Detect which cell encompasses the target text, then output its (X, Y) center coordinate. 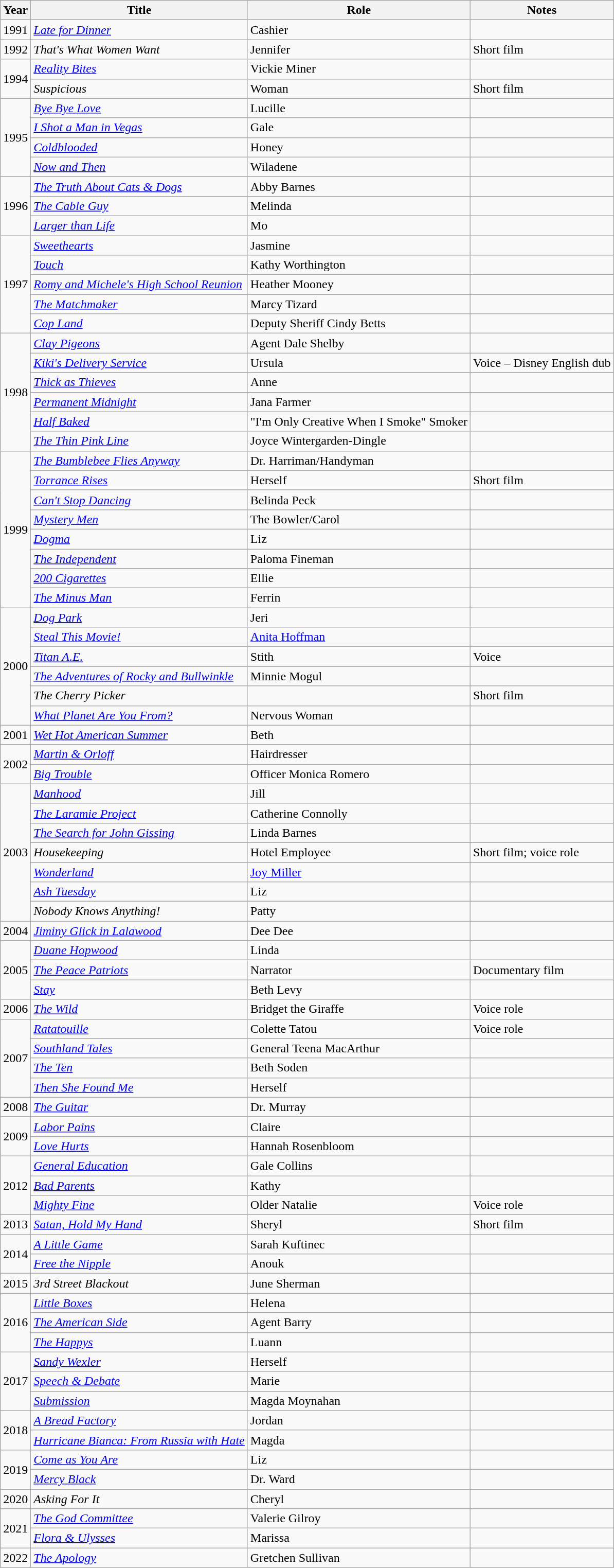
The Cherry Picker (139, 696)
Ratatouille (139, 1029)
Older Natalie (359, 1205)
The Bowler/Carol (359, 519)
The Wild (139, 1009)
Minnie Mogul (359, 676)
2008 (15, 1107)
Martin & Orloff (139, 754)
Valerie Gilroy (359, 1519)
Linda (359, 950)
2016 (15, 1323)
Kiki's Delivery Service (139, 363)
Voice (542, 657)
A Bread Factory (139, 1420)
Larger than Life (139, 225)
The Matchmaker (139, 304)
Vickie Miner (359, 69)
Claire (359, 1126)
Come as You Are (139, 1459)
Anne (359, 382)
Sheryl (359, 1225)
The Thin Pink Line (139, 441)
Bad Parents (139, 1185)
Kathy (359, 1185)
2001 (15, 735)
Hannah Rosenbloom (359, 1146)
Marie (359, 1381)
Jasmine (359, 245)
What Planet Are You From? (139, 715)
Manhood (139, 794)
Hairdresser (359, 754)
Dr. Murray (359, 1107)
2002 (15, 764)
The Peace Patriots (139, 970)
The Minus Man (139, 598)
2017 (15, 1381)
Ursula (359, 363)
Catherine Connolly (359, 813)
1997 (15, 285)
Cashier (359, 30)
The Truth About Cats & Dogs (139, 186)
2015 (15, 1283)
Anouk (359, 1264)
Nobody Knows Anything! (139, 911)
Deputy Sheriff Cindy Betts (359, 324)
Anita Hoffman (359, 637)
Jana Farmer (359, 402)
Ash Tuesday (139, 892)
Jennifer (359, 49)
June Sherman (359, 1283)
Title (139, 10)
1995 (15, 137)
The Guitar (139, 1107)
Can't Stop Dancing (139, 500)
Notes (542, 10)
Helena (359, 1303)
I Shot a Man in Vegas (139, 128)
The God Committee (139, 1519)
2006 (15, 1009)
Big Trouble (139, 774)
Hotel Employee (359, 852)
Magda Moynahan (359, 1401)
Titan A.E. (139, 657)
"I'm Only Creative When I Smoke" Smoker (359, 421)
Permanent Midnight (139, 402)
Wonderland (139, 872)
1996 (15, 206)
Stay (139, 990)
Late for Dinner (139, 30)
Satan, Hold My Hand (139, 1225)
Stith (359, 657)
Sandy Wexler (139, 1362)
2014 (15, 1254)
Colette Tatou (359, 1029)
Free the Nipple (139, 1264)
Patty (359, 911)
Lucille (359, 108)
Suspicious (139, 89)
2021 (15, 1528)
3rd Street Blackout (139, 1283)
Cheryl (359, 1499)
The Search for John Gissing (139, 833)
Bye Bye Love (139, 108)
Jeri (359, 618)
Joy Miller (359, 872)
The Laramie Project (139, 813)
1999 (15, 529)
Labor Pains (139, 1126)
General Education (139, 1166)
Submission (139, 1401)
Marissa (359, 1538)
Short film; voice role (542, 852)
Mercy Black (139, 1479)
Sweethearts (139, 245)
Thick as Thieves (139, 382)
Joyce Wintergarden-Dingle (359, 441)
Sarah Kuftinec (359, 1244)
Magda (359, 1440)
Dog Park (139, 618)
Agent Barry (359, 1323)
Jill (359, 794)
Officer Monica Romero (359, 774)
Little Boxes (139, 1303)
The Cable Guy (139, 206)
The Adventures of Rocky and Bullwinkle (139, 676)
2012 (15, 1185)
Honey (359, 147)
Reality Bites (139, 69)
Role (359, 10)
1992 (15, 49)
1994 (15, 79)
2022 (15, 1558)
Mystery Men (139, 519)
The Ten (139, 1068)
Dr. Harriman/Handyman (359, 461)
Asking For It (139, 1499)
Gale Collins (359, 1166)
General Teena MacArthur (359, 1048)
Gale (359, 128)
Touch (139, 265)
Dogma (139, 539)
The Happys (139, 1342)
2000 (15, 666)
Narrator (359, 970)
Steal This Movie! (139, 637)
Kathy Worthington (359, 265)
2003 (15, 852)
2019 (15, 1469)
Clay Pigeons (139, 343)
2004 (15, 931)
Beth Levy (359, 990)
Mighty Fine (139, 1205)
Ellie (359, 578)
Marcy Tizard (359, 304)
Wiladene (359, 167)
The American Side (139, 1323)
Heather Mooney (359, 285)
Speech & Debate (139, 1381)
Southland Tales (139, 1048)
The Apology (139, 1558)
Belinda Peck (359, 500)
2007 (15, 1058)
Paloma Fineman (359, 558)
Coldblooded (139, 147)
2005 (15, 970)
The Bumblebee Flies Anyway (139, 461)
Dr. Ward (359, 1479)
Hurricane Bianca: From Russia with Hate (139, 1440)
Melinda (359, 206)
Nervous Woman (359, 715)
Woman (359, 89)
Cop Land (139, 324)
Love Hurts (139, 1146)
Dee Dee (359, 931)
Romy and Michele's High School Reunion (139, 285)
200 Cigarettes (139, 578)
Then She Found Me (139, 1087)
2020 (15, 1499)
Housekeeping (139, 852)
2018 (15, 1430)
Abby Barnes (359, 186)
Beth Soden (359, 1068)
Agent Dale Shelby (359, 343)
2009 (15, 1136)
Torrance Rises (139, 480)
1991 (15, 30)
The Independent (139, 558)
Beth (359, 735)
Year (15, 10)
Bridget the Giraffe (359, 1009)
2013 (15, 1225)
Documentary film (542, 970)
Voice – Disney English dub (542, 363)
Half Baked (139, 421)
Linda Barnes (359, 833)
Gretchen Sullivan (359, 1558)
Wet Hot American Summer (139, 735)
Flora & Ulysses (139, 1538)
Ferrin (359, 598)
Jiminy Glick in Lalawood (139, 931)
Jordan (359, 1420)
Mo (359, 225)
Luann (359, 1342)
Duane Hopwood (139, 950)
Now and Then (139, 167)
1998 (15, 392)
A Little Game (139, 1244)
That's What Women Want (139, 49)
